Pinpoint the cell where the given text exists, returning its [x, y] midpoint coordinate. 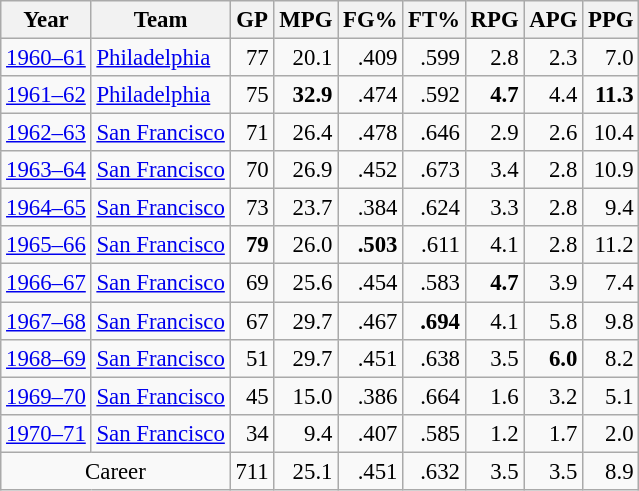
11.3 [611, 95]
7.4 [611, 283]
.611 [434, 245]
7.0 [611, 58]
.467 [370, 321]
1962–63 [46, 133]
.386 [370, 396]
5.1 [611, 396]
4.4 [554, 95]
1970–71 [46, 433]
1.6 [494, 396]
2.6 [554, 133]
77 [252, 58]
2.9 [494, 133]
26.4 [306, 133]
1968–69 [46, 358]
67 [252, 321]
1.2 [494, 433]
1964–65 [46, 208]
3.3 [494, 208]
2.0 [611, 433]
10.4 [611, 133]
.454 [370, 283]
1961–62 [46, 95]
79 [252, 245]
RPG [494, 20]
1966–67 [46, 283]
.409 [370, 58]
26.0 [306, 245]
34 [252, 433]
15.0 [306, 396]
9.8 [611, 321]
3.9 [554, 283]
8.9 [611, 471]
8.2 [611, 358]
26.9 [306, 170]
.592 [434, 95]
10.9 [611, 170]
.694 [434, 321]
2.3 [554, 58]
.503 [370, 245]
1965–66 [46, 245]
6.0 [554, 358]
.624 [434, 208]
.583 [434, 283]
FG% [370, 20]
5.8 [554, 321]
.638 [434, 358]
3.2 [554, 396]
75 [252, 95]
Year [46, 20]
32.9 [306, 95]
73 [252, 208]
.452 [370, 170]
71 [252, 133]
51 [252, 358]
FT% [434, 20]
.585 [434, 433]
Team [160, 20]
11.2 [611, 245]
20.1 [306, 58]
APG [554, 20]
.474 [370, 95]
PPG [611, 20]
711 [252, 471]
1967–68 [46, 321]
.599 [434, 58]
.664 [434, 396]
MPG [306, 20]
45 [252, 396]
1969–70 [46, 396]
1960–61 [46, 58]
1.7 [554, 433]
.407 [370, 433]
GP [252, 20]
.384 [370, 208]
25.6 [306, 283]
23.7 [306, 208]
.646 [434, 133]
70 [252, 170]
69 [252, 283]
3.4 [494, 170]
.632 [434, 471]
Career [116, 471]
25.1 [306, 471]
1963–64 [46, 170]
.478 [370, 133]
.673 [434, 170]
